Determine the [X, Y] coordinate at the center of the cell enclosing the given text.  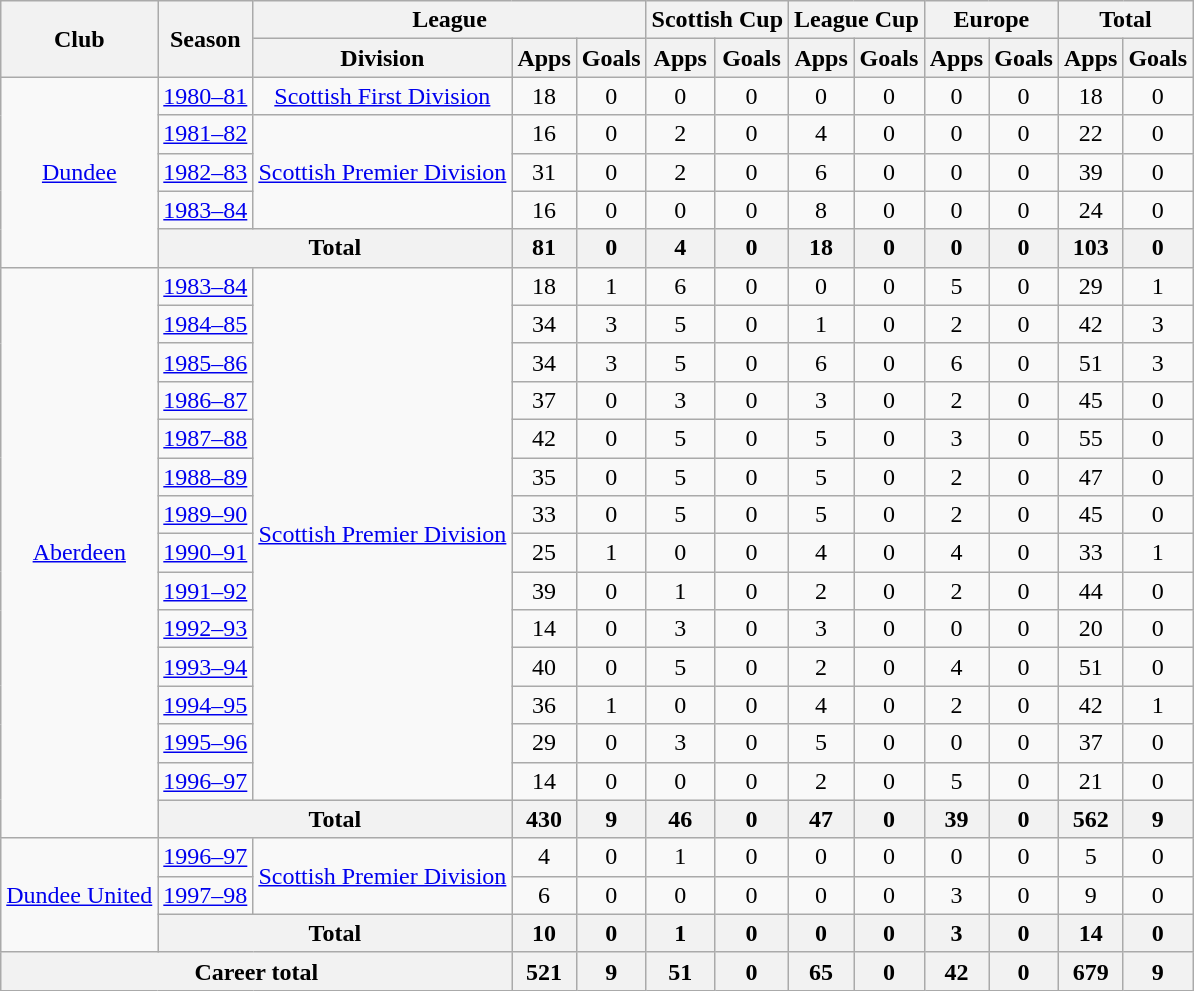
Europe [991, 20]
1989–90 [206, 515]
24 [1090, 210]
8 [822, 210]
1985–86 [206, 362]
46 [680, 819]
1988–89 [206, 477]
Dundee [80, 172]
1984–85 [206, 324]
Aberdeen [80, 552]
430 [544, 819]
Scottish First Division [382, 96]
Club [80, 39]
League Cup [857, 20]
1992–93 [206, 629]
36 [544, 705]
League [450, 20]
Scottish Cup [717, 20]
25 [544, 553]
1980–81 [206, 96]
55 [1090, 438]
81 [544, 248]
Division [382, 58]
20 [1090, 629]
35 [544, 477]
103 [1090, 248]
Season [206, 39]
1981–82 [206, 134]
22 [1090, 134]
Career total [256, 971]
1997–98 [206, 895]
44 [1090, 591]
1987–88 [206, 438]
10 [544, 933]
40 [544, 667]
1990–91 [206, 553]
562 [1090, 819]
21 [1090, 781]
31 [544, 172]
1986–87 [206, 400]
521 [544, 971]
679 [1090, 971]
1994–95 [206, 705]
65 [822, 971]
Dundee United [80, 895]
1991–92 [206, 591]
1993–94 [206, 667]
1982–83 [206, 172]
1995–96 [206, 743]
